For the text-containing cell, return its midpoint in (X, Y) coordinate format. 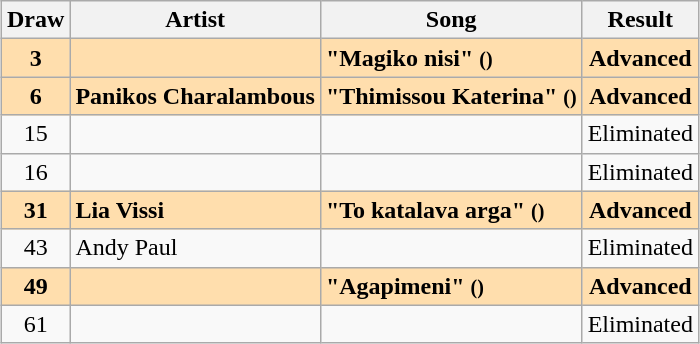
Lia Vissi (195, 210)
Andy Paul (195, 248)
"Magiko nisi" () (451, 58)
43 (36, 248)
Song (451, 20)
Result (640, 20)
Draw (36, 20)
Panikos Charalambous (195, 96)
Artist (195, 20)
61 (36, 324)
3 (36, 58)
"Agapimeni" () (451, 286)
"To katalava arga" () (451, 210)
15 (36, 134)
31 (36, 210)
16 (36, 172)
"Thimissou Katerina" () (451, 96)
6 (36, 96)
49 (36, 286)
